Provide the (X, Y) coordinate of the cell's center where the given text is located.  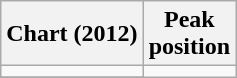
Chart (2012) (72, 34)
Peakposition (189, 34)
